For the text-containing cell, return its midpoint in (X, Y) coordinate format. 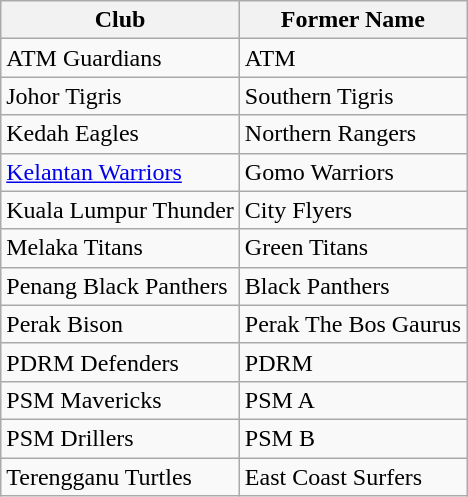
Gomo Warriors (352, 172)
Kedah Eagles (120, 134)
City Flyers (352, 210)
Southern Tigris (352, 96)
PSM Drillers (120, 438)
ATM Guardians (120, 58)
Perak Bison (120, 324)
PDRM (352, 362)
Perak The Bos Gaurus (352, 324)
East Coast Surfers (352, 477)
ATM (352, 58)
PSM Mavericks (120, 400)
Johor Tigris (120, 96)
Northern Rangers (352, 134)
Penang Black Panthers (120, 286)
Melaka Titans (120, 248)
Terengganu Turtles (120, 477)
PSM A (352, 400)
Kuala Lumpur Thunder (120, 210)
Black Panthers (352, 286)
PDRM Defenders (120, 362)
PSM B (352, 438)
Green Titans (352, 248)
Kelantan Warriors (120, 172)
Former Name (352, 20)
Club (120, 20)
